From the cell containing the given text, extract its center point as (X, Y) coordinate. 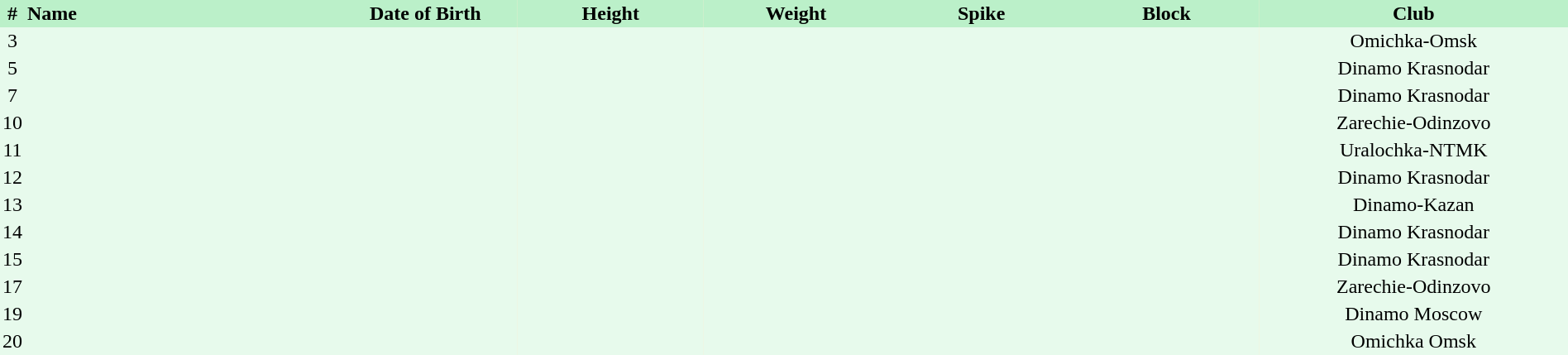
Omichka Omsk (1414, 341)
10 (12, 122)
Spike (982, 13)
15 (12, 260)
Dinamo-Kazan (1414, 205)
11 (12, 151)
20 (12, 341)
Uralochka-NTMK (1414, 151)
5 (12, 68)
Club (1414, 13)
Omichka-Omsk (1414, 41)
13 (12, 205)
Weight (796, 13)
Height (610, 13)
Name (179, 13)
Dinamo Moscow (1414, 314)
14 (12, 232)
7 (12, 96)
Date of Birth (425, 13)
12 (12, 177)
Block (1167, 13)
19 (12, 314)
3 (12, 41)
# (12, 13)
17 (12, 286)
